Find where the given text appears and provide that cell's center as (x, y) coordinate. 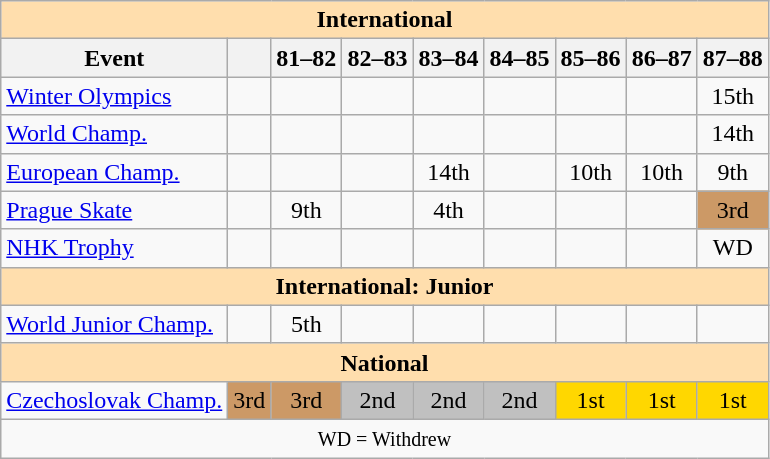
Event (114, 58)
International (385, 20)
86–87 (662, 58)
84–85 (520, 58)
5th (306, 324)
European Champ. (114, 172)
82–83 (378, 58)
15th (732, 96)
85–86 (590, 58)
83–84 (448, 58)
National (385, 362)
World Junior Champ. (114, 324)
WD (732, 248)
World Champ. (114, 134)
WD = Withdrew (385, 438)
International: Junior (385, 286)
Czechoslovak Champ. (114, 400)
87–88 (732, 58)
81–82 (306, 58)
NHK Trophy (114, 248)
4th (448, 210)
Winter Olympics (114, 96)
Prague Skate (114, 210)
